Return the (X, Y) coordinate for the center point of the cell that contains the specified text.  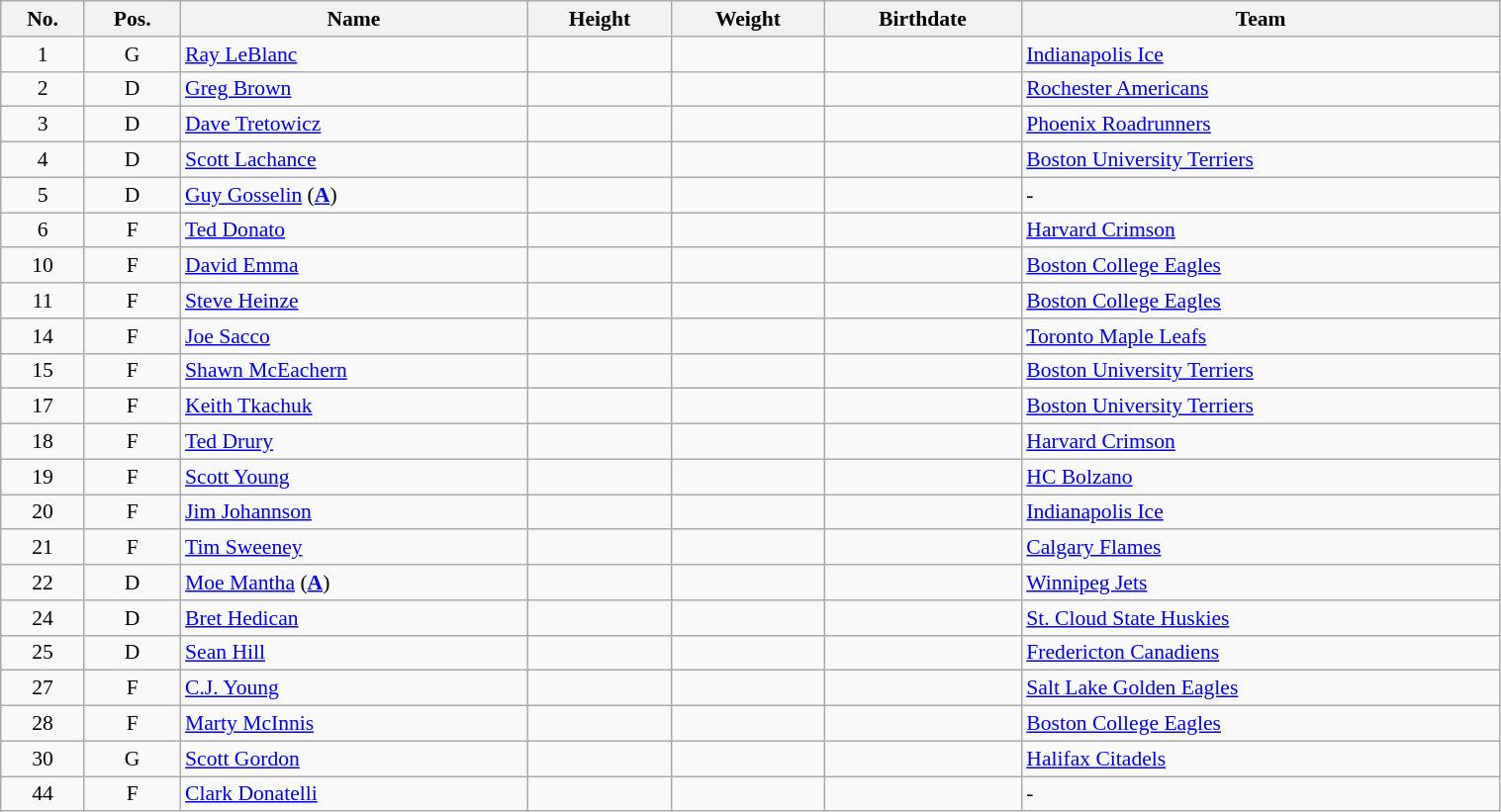
Fredericton Canadiens (1261, 653)
Scott Gordon (354, 759)
19 (44, 477)
15 (44, 371)
Guy Gosselin (A) (354, 195)
HC Bolzano (1261, 477)
Ray LeBlanc (354, 54)
10 (44, 266)
2 (44, 89)
18 (44, 442)
Calgary Flames (1261, 548)
22 (44, 583)
Team (1261, 19)
Phoenix Roadrunners (1261, 125)
Halifax Citadels (1261, 759)
Jim Johannson (354, 512)
6 (44, 230)
Pos. (133, 19)
Marty McInnis (354, 724)
20 (44, 512)
30 (44, 759)
Bret Hedican (354, 618)
11 (44, 301)
Weight (748, 19)
St. Cloud State Huskies (1261, 618)
Tim Sweeney (354, 548)
21 (44, 548)
Scott Lachance (354, 160)
C.J. Young (354, 688)
44 (44, 794)
4 (44, 160)
Sean Hill (354, 653)
Ted Donato (354, 230)
28 (44, 724)
Winnipeg Jets (1261, 583)
Clark Donatelli (354, 794)
Keith Tkachuk (354, 406)
Toronto Maple Leafs (1261, 336)
Salt Lake Golden Eagles (1261, 688)
Moe Mantha (A) (354, 583)
Shawn McEachern (354, 371)
3 (44, 125)
Name (354, 19)
Greg Brown (354, 89)
David Emma (354, 266)
14 (44, 336)
5 (44, 195)
Dave Tretowicz (354, 125)
25 (44, 653)
24 (44, 618)
17 (44, 406)
Height (600, 19)
No. (44, 19)
1 (44, 54)
Birthdate (923, 19)
Ted Drury (354, 442)
Rochester Americans (1261, 89)
Scott Young (354, 477)
Steve Heinze (354, 301)
Joe Sacco (354, 336)
27 (44, 688)
